Scan for the cell matching the given text and deliver its (X, Y) coordinate at center. 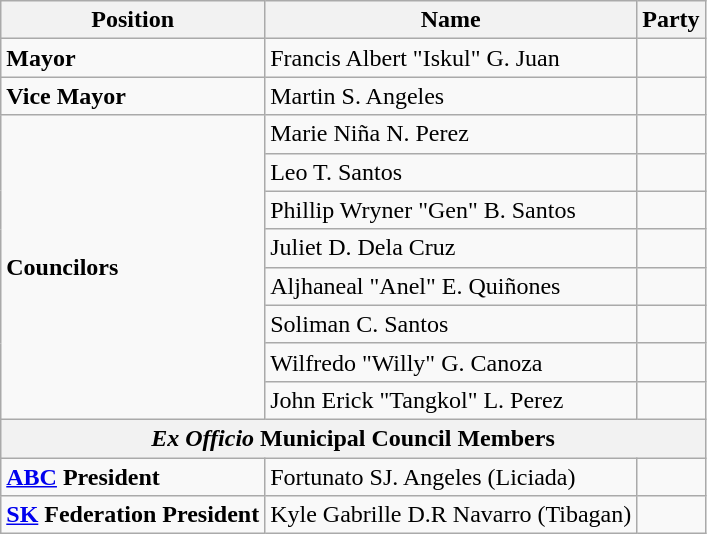
Juliet D. Dela Cruz (451, 248)
Marie Niña N. Perez (451, 134)
SK Federation President (133, 515)
Francis Albert "Iskul" G. Juan (451, 58)
Wilfredo "Willy" G. Canoza (451, 362)
Ex Officio Municipal Council Members (353, 438)
Mayor (133, 58)
Councilors (133, 267)
John Erick "Tangkol" L. Perez (451, 400)
Fortunato SJ. Angeles (Liciada) (451, 477)
Name (451, 20)
Aljhaneal "Anel" E. Quiñones (451, 286)
Kyle Gabrille D.R Navarro (Tibagan) (451, 515)
Position (133, 20)
Soliman C. Santos (451, 324)
ABC President (133, 477)
Party (671, 20)
Martin S. Angeles (451, 96)
Leo T. Santos (451, 172)
Vice Mayor (133, 96)
Phillip Wryner "Gen" B. Santos (451, 210)
